Capture the cell that displays the provided text and extract its (x, y) central coordinate. 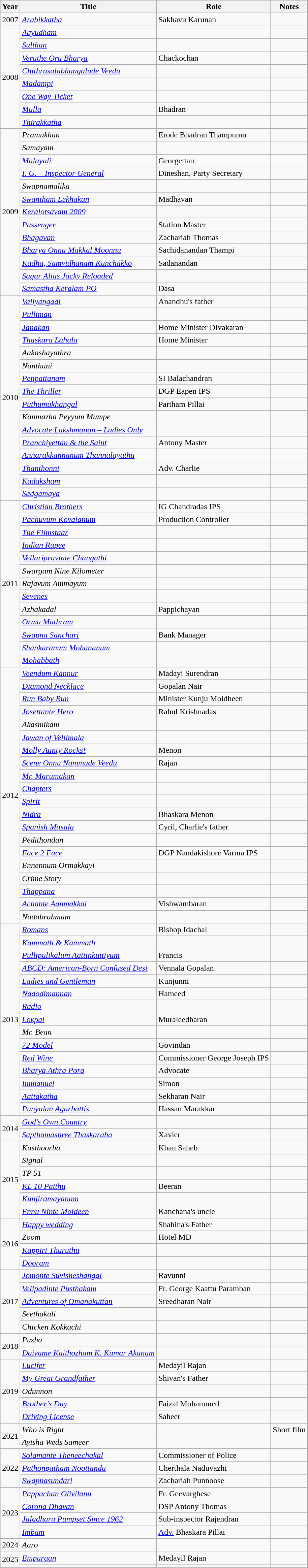
Veendum Kannur (88, 673)
Kanmazha Peyyum Mumpe (88, 417)
Sub-inspector Rajendran (214, 1519)
Thappana (88, 891)
Partham Pillai (214, 404)
Sadanandan (214, 263)
2011 (10, 583)
Sekharan Nair (214, 1096)
Swapnasundari (88, 1481)
Punyalan Agarbattis (88, 1109)
Bhagavan (88, 237)
Khan Saheb (214, 1147)
Ravunni (214, 1276)
Vennala Gopalan (214, 968)
Beeran (214, 1186)
Mulla (88, 109)
Arabikkatha (88, 20)
Sulthan (88, 45)
Dineshan, Party Secretary (214, 173)
Brother's Day (88, 1404)
Georgettan (214, 161)
KL 10 Patthu (88, 1186)
Seethakali (88, 1314)
Corona Dhavan (88, 1506)
Jomonte Suvisheshangal (88, 1276)
2021 (10, 1436)
Francis (214, 955)
Swapna Sanchari (88, 635)
Kasthoorba (88, 1147)
Aattakatha (88, 1096)
Radio (88, 1007)
Spirit (88, 802)
My Great Grandfather (88, 1378)
Scene Onnu Nammude Veedu (88, 763)
Achante Aanmakkal (88, 904)
Swargam Nine Kilometer (88, 571)
Year (10, 7)
Shivan's Father (214, 1378)
Sakhavu Karunan (214, 20)
Bank Manager (214, 635)
Pachuvum Kovalanum (88, 519)
2019 (10, 1391)
Bhaskara Menon (214, 814)
Station Master (214, 225)
Passenger (88, 225)
Chithrasalabhangalude Veedu (88, 71)
Home Minister Divakaran (214, 327)
Puzha (88, 1340)
Sagar Alias Jacky Reloaded (88, 276)
Mr. Bean (88, 1032)
Thanthonni (88, 468)
Aayudham (88, 32)
One Way Ticket (88, 96)
Dooram (88, 1263)
Keralotsavam 2009 (88, 212)
Bishop Idachal (214, 929)
Pulliman (88, 314)
Odunnon (88, 1391)
2012 (10, 795)
2009 (10, 211)
Minister Kunju Moidheen (214, 699)
Red Wine (88, 1058)
Samastha Keralam PO (88, 289)
Kammath & Kammath (88, 942)
DGP Eapen IPS (214, 391)
Happy wedding (88, 1224)
God's Own Country (88, 1122)
2025 (10, 1559)
2024 (10, 1545)
Valiyangadi (88, 301)
Immanuel (88, 1083)
Swantham Lekhakan (88, 199)
Christian Brothers (88, 507)
Puthumukhangal (88, 404)
Jaladhara Pumpset Since 1962 (88, 1519)
Imbam (88, 1532)
Chapters (88, 789)
Fr. George Kaattu Paramban (214, 1288)
The Thriller (88, 391)
Menon (214, 750)
Lokpal (88, 1019)
Ennu Ninte Moideen (88, 1212)
Nadabrahmam (88, 917)
2007 (10, 20)
Rajan (214, 763)
Adventures of Omanakuttan (88, 1301)
Kunjiramayanam (88, 1199)
Sevenes (88, 596)
Veruthe Oru Bharya (88, 58)
2010 (10, 397)
Pathonpatham Noottandu (88, 1468)
SI Balachandran (214, 379)
Annarakkannanum Thannalayathu (88, 455)
Spanish Masala (88, 827)
Molly Aunty Rocks! (88, 750)
Romans (88, 929)
Malayali (88, 161)
Anandhu's father (214, 301)
Swapnamalika (88, 186)
Dasa (214, 289)
72 Model (88, 1045)
Home Minister (214, 340)
Penpattanam (88, 379)
Ayisha Weds Sameer (88, 1442)
Josettante Hero (88, 712)
Zachariah Thomas (214, 237)
Rajavum Ammayum (88, 584)
Adv. Bhaskara Pillai (214, 1532)
Samayam (88, 148)
Face 2 Face (88, 853)
2023 (10, 1513)
Solamante Theneechakal (88, 1455)
Madampi (88, 84)
Aaro (88, 1545)
Pedithondan (88, 840)
Jawan of Vellimala (88, 737)
Sapthamashree Thaskaraha (88, 1135)
Run Baby Run (88, 699)
Chackochan (214, 58)
Chicken Kokkachi (88, 1327)
Lucifer (88, 1365)
2014 (10, 1128)
Sreedharan Nair (214, 1301)
Notes (289, 7)
Nanthuni (88, 365)
Cyril, Charlie's father (214, 827)
Commissioner of Police (214, 1455)
Who is Right (88, 1430)
Zachariah Punnoose (214, 1481)
Daivame Kaithozham K. Kumar Akanam (88, 1352)
Hameed (214, 994)
Shahina's Father (214, 1224)
Hotel MD (214, 1237)
Bhadran (214, 109)
Ladies and Gentleman (88, 981)
Title (88, 7)
Short film (289, 1430)
Saheer (214, 1417)
2017 (10, 1301)
Janakan (88, 327)
Pappichayan (214, 609)
DSP Antony Thomas (214, 1506)
Adv. Charlie (214, 468)
Zoom (88, 1237)
Vellaripravinte Changathi (88, 558)
Fr. Geevarghese (214, 1494)
Role (214, 7)
Advocate (214, 1071)
Sachidanandan Thampi (214, 250)
Madayi Surendran (214, 673)
Pullipulikalum Aattinkuttiyum (88, 955)
Gopalan Nair (214, 686)
Nadodimannan (88, 994)
Madhavan (214, 199)
Hassan Marakkar (214, 1109)
Driving License (88, 1417)
2008 (10, 77)
Faizal Mohammed (214, 1404)
Simon (214, 1083)
Production Controller (214, 519)
Mohabbath (88, 660)
Kappiri Thuruthu (88, 1250)
2018 (10, 1346)
ABCD: American-Born Confused Desi (88, 968)
2013 (10, 1019)
Indian Rupee (88, 545)
Orma Mathram (88, 622)
Bharya Athra Pora (88, 1071)
Azhakadal (88, 609)
TP 51 (88, 1173)
Pranchiyettan & the Saint (88, 443)
Erode Bhadran Thampuran (214, 135)
Govindan (214, 1045)
Cherthala Naduvazhi (214, 1468)
Pramukhan (88, 135)
2016 (10, 1244)
Signal (88, 1160)
DGP Nandakishore Varma IPS (214, 853)
2015 (10, 1179)
Muraleedharan (214, 1019)
Shankaranum Mohananum (88, 648)
Aakashayathra (88, 353)
Nidra (88, 814)
Crime Story (88, 878)
Rahul Krishnadas (214, 712)
Akasmikam (88, 724)
Vishwambaran (214, 904)
Sadgamaya (88, 494)
Thirakkatha (88, 122)
Kunjunni (214, 981)
Commissioner George Joseph IPS (214, 1058)
Xavier (214, 1135)
I. G. – Inspector General (88, 173)
Bharya Onnu Makkal Moonnu (88, 250)
Diamond Necklace (88, 686)
Advocate Lakshmanan – Ladies Only (88, 430)
Thaskara Lahala (88, 340)
Kanchana's uncle (214, 1212)
2022 (10, 1468)
Kadaksham (88, 481)
Ennennum Ormakkayi (88, 865)
Kadha, Samvidhanam Kunchakko (88, 263)
IG Chandradas IPS (214, 507)
Antony Master (214, 443)
Pappachan Olivilanu (88, 1494)
Empuraan (88, 1558)
The Filmstaar (88, 532)
Mr. Marumakan (88, 776)
Velipadinte Pusthakam (88, 1288)
